Detect which cell encompasses the target text, then output its [x, y] center coordinate. 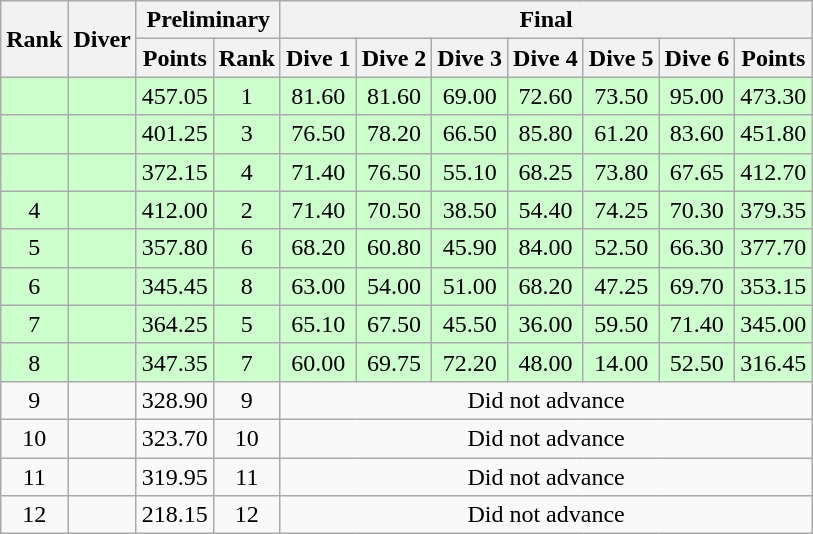
63.00 [318, 286]
47.25 [621, 286]
68.25 [546, 172]
66.50 [470, 134]
54.00 [394, 286]
218.15 [174, 515]
353.15 [774, 286]
328.90 [174, 400]
67.65 [697, 172]
51.00 [470, 286]
73.80 [621, 172]
66.30 [697, 248]
48.00 [546, 362]
70.30 [697, 210]
Preliminary [208, 20]
60.80 [394, 248]
69.00 [470, 96]
38.50 [470, 210]
72.20 [470, 362]
323.70 [174, 438]
347.35 [174, 362]
379.35 [774, 210]
59.50 [621, 324]
70.50 [394, 210]
345.45 [174, 286]
3 [246, 134]
Dive 5 [621, 58]
Final [546, 20]
412.70 [774, 172]
Dive 6 [697, 58]
14.00 [621, 362]
364.25 [174, 324]
85.80 [546, 134]
83.60 [697, 134]
Dive 2 [394, 58]
45.50 [470, 324]
78.20 [394, 134]
Dive 1 [318, 58]
72.60 [546, 96]
60.00 [318, 362]
Diver [102, 39]
451.80 [774, 134]
2 [246, 210]
319.95 [174, 477]
65.10 [318, 324]
1 [246, 96]
73.50 [621, 96]
401.25 [174, 134]
74.25 [621, 210]
Dive 3 [470, 58]
36.00 [546, 324]
316.45 [774, 362]
67.50 [394, 324]
69.70 [697, 286]
357.80 [174, 248]
55.10 [470, 172]
45.90 [470, 248]
54.40 [546, 210]
61.20 [621, 134]
69.75 [394, 362]
412.00 [174, 210]
95.00 [697, 96]
84.00 [546, 248]
Dive 4 [546, 58]
372.15 [174, 172]
473.30 [774, 96]
457.05 [174, 96]
377.70 [774, 248]
345.00 [774, 324]
